Output the [X, Y] coordinate of the center of the cell containing the given text.  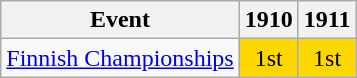
1911 [327, 20]
1910 [268, 20]
Event [120, 20]
Finnish Championships [120, 58]
